Return the (x, y) coordinate for the center point of the cell that contains the specified text.  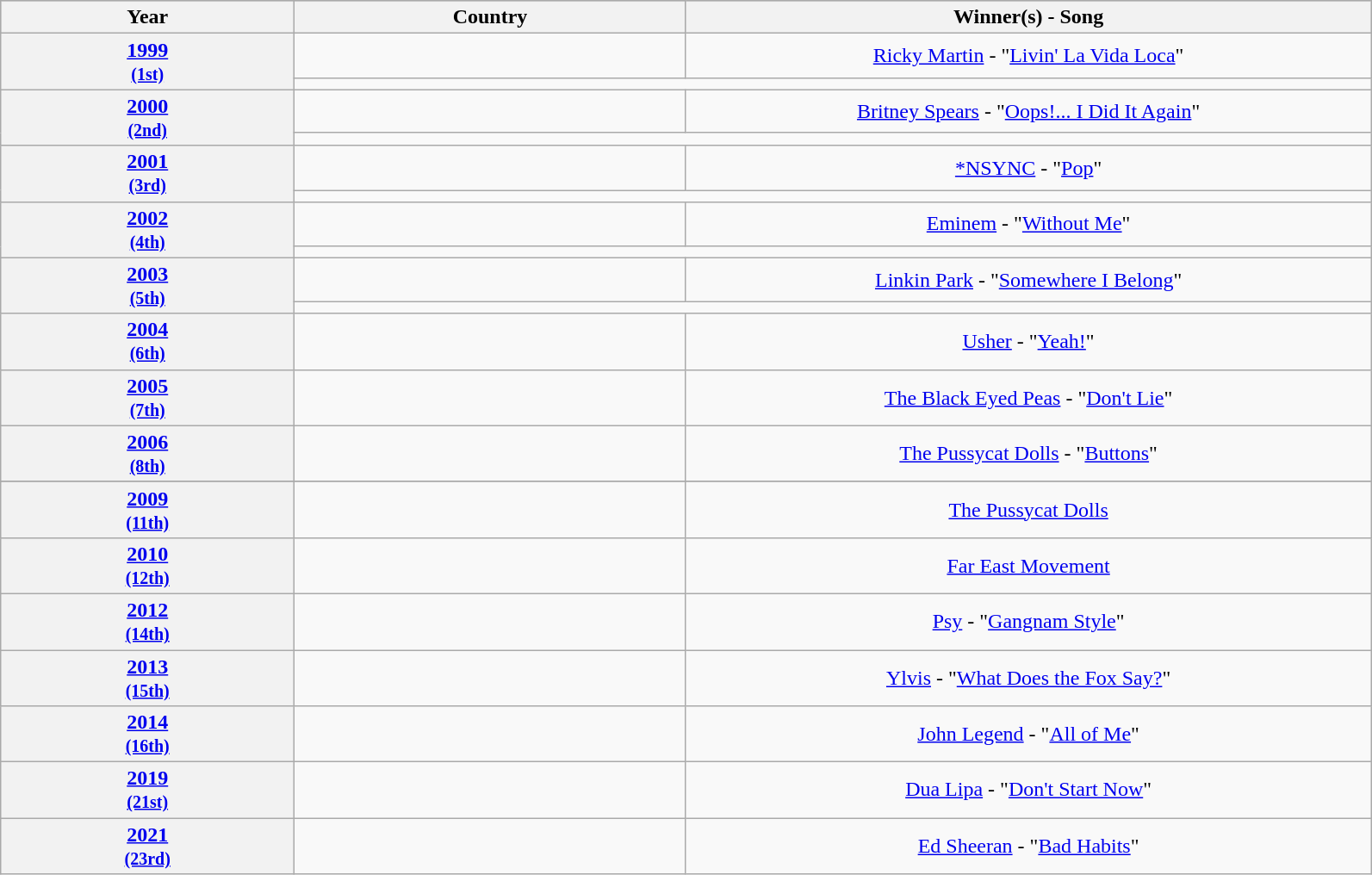
The Pussycat Dolls - "Buttons" (1028, 453)
Ricky Martin - "Livin' La Vida Loca" (1028, 56)
Britney Spears - "Oops!... I Did It Again" (1028, 111)
2009 (11th) (148, 510)
Dua Lipa - "Don't Start Now" (1028, 791)
Eminem - "Without Me" (1028, 224)
2006(8th) (148, 453)
2021 (23rd) (148, 846)
Linkin Park - "Somewhere I Belong" (1028, 280)
1999(1st) (148, 62)
2012 (14th) (148, 622)
2004(6th) (148, 341)
Winner(s) - Song (1028, 17)
*NSYNC - "Pop" (1028, 168)
2005(7th) (148, 398)
Far East Movement (1028, 565)
Year (148, 17)
Ylvis - "What Does the Fox Say?" (1028, 677)
2014 (16th) (148, 734)
2002(4th) (148, 229)
Ed Sheeran - "Bad Habits" (1028, 846)
The Pussycat Dolls (1028, 510)
Country (491, 17)
Usher - "Yeah!" (1028, 341)
2010 (12th) (148, 565)
2001(3rd) (148, 174)
2003(5th) (148, 286)
Psy - "Gangnam Style" (1028, 622)
2019 (21st) (148, 791)
The Black Eyed Peas - "Don't Lie" (1028, 398)
John Legend - "All of Me" (1028, 734)
2000(2nd) (148, 117)
2013 (15th) (148, 677)
